Output the (X, Y) coordinate of the center of the cell containing the given text.  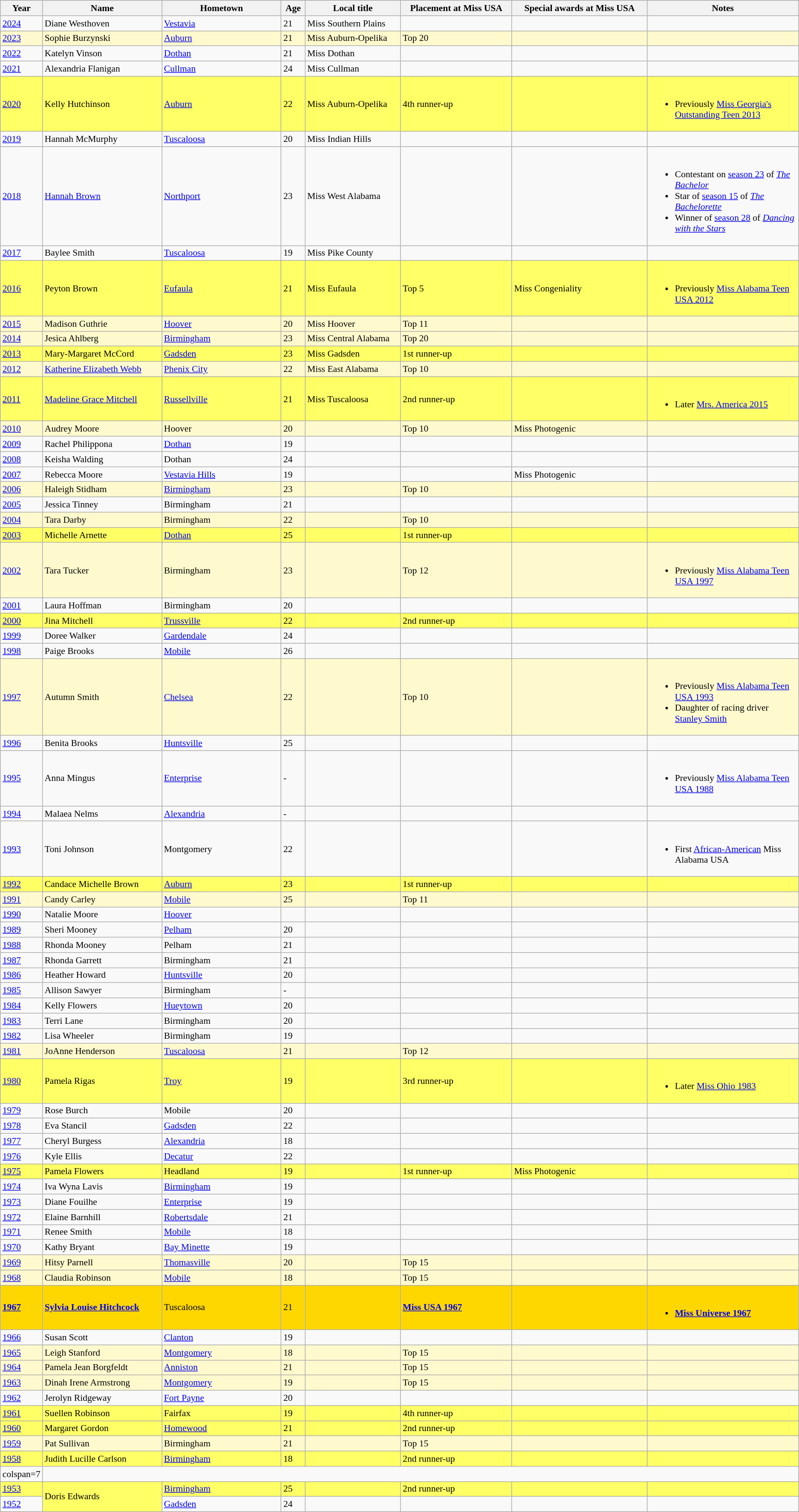
Katherine Elizabeth Webb (102, 369)
Miss Central Alabama (353, 339)
Miss West Alabama (353, 196)
Pat Sullivan (102, 1444)
Haleigh Stidham (102, 490)
Hueytown (222, 1006)
1976 (21, 1156)
2003 (21, 535)
1986 (21, 975)
Kathy Bryant (102, 1247)
Placement at Miss USA (456, 8)
Rose Burch (102, 1111)
1978 (21, 1126)
Rachel Philippona (102, 444)
Miss Universe 1967 (723, 1308)
2019 (21, 139)
Elaine Barnhill (102, 1217)
1999 (21, 636)
1967 (21, 1308)
Rebecca Moore (102, 475)
1983 (21, 1021)
1981 (21, 1051)
Eva Stancil (102, 1126)
Renee Smith (102, 1232)
2008 (21, 459)
Miss Southern Plains (353, 23)
Benita Brooks (102, 743)
1991 (21, 899)
Tara Darby (102, 520)
Homewood (222, 1428)
1953 (21, 1489)
Miss East Alabama (353, 369)
1960 (21, 1428)
Trussville (222, 621)
2020 (21, 104)
Later Miss Ohio 1983 (723, 1081)
2009 (21, 444)
Contestant on season 23 of The BachelorStar of season 15 of The BacheloretteWinner of season 28 of Dancing with the Stars (723, 196)
1995 (21, 778)
Malaea Nelms (102, 814)
Headland (222, 1172)
1996 (21, 743)
1988 (21, 945)
Special awards at Miss USA (580, 8)
Miss Indian Hills (353, 139)
Laura Hoffman (102, 606)
Jina Mitchell (102, 621)
1971 (21, 1232)
Name (102, 8)
2017 (21, 253)
2002 (21, 570)
Miss Congeniality (580, 288)
Anna Mingus (102, 778)
Miss Cullman (353, 69)
Troy (222, 1081)
Rhonda Mooney (102, 945)
Heather Howard (102, 975)
Doris Edwards (102, 1496)
Vestavia Hills (222, 475)
JoAnne Henderson (102, 1051)
2014 (21, 339)
Paige Brooks (102, 651)
Margaret Gordon (102, 1428)
Candy Carley (102, 899)
1958 (21, 1459)
1989 (21, 930)
2006 (21, 490)
First African-American Miss Alabama USA (723, 849)
Miss Eufaula (353, 288)
Eufaula (222, 288)
Candace Michelle Brown (102, 884)
1968 (21, 1278)
3rd runner-up (456, 1081)
Jessica Tinney (102, 505)
Bay Minette (222, 1247)
1952 (21, 1504)
2011 (21, 399)
Top 5 (456, 288)
Mary-Margaret McCord (102, 354)
2022 (21, 54)
2018 (21, 196)
Madison Guthrie (102, 324)
Judith Lucille Carlson (102, 1459)
1987 (21, 960)
Sophie Burzynski (102, 38)
Pamela Flowers (102, 1172)
Cullman (222, 69)
Previously Miss Alabama Teen USA 2012 (723, 288)
1992 (21, 884)
Northport (222, 196)
Chelsea (222, 697)
1959 (21, 1444)
1990 (21, 915)
2012 (21, 369)
Previously Miss Alabama Teen USA 1993Daughter of racing driver Stanley Smith (723, 697)
Iva Wyna Lavis (102, 1187)
1961 (21, 1413)
1985 (21, 991)
Pamela Rigas (102, 1081)
Natalie Moore (102, 915)
1966 (21, 1337)
Allison Sawyer (102, 991)
Miss Tuscaloosa (353, 399)
Susan Scott (102, 1337)
1964 (21, 1368)
2000 (21, 621)
1965 (21, 1353)
Leigh Stanford (102, 1353)
1969 (21, 1263)
2024 (21, 23)
Alexandria Flanigan (102, 69)
2004 (21, 520)
2023 (21, 38)
1970 (21, 1247)
Diane Westhoven (102, 23)
Kyle Ellis (102, 1156)
2007 (21, 475)
Dinah Irene Armstrong (102, 1383)
Tara Tucker (102, 570)
Jesica Ahlberg (102, 339)
1972 (21, 1217)
Rhonda Garrett (102, 960)
1975 (21, 1172)
Previously Miss Alabama Teen USA 1997 (723, 570)
Thomasville (222, 1263)
Russellville (222, 399)
Hitsy Parnell (102, 1263)
Later Mrs. America 2015 (723, 399)
1973 (21, 1202)
Notes (723, 8)
1963 (21, 1383)
Fort Payne (222, 1398)
Doree Walker (102, 636)
Autumn Smith (102, 697)
Previously Miss Georgia's Outstanding Teen 2013 (723, 104)
1997 (21, 697)
Clanton (222, 1337)
Gardendale (222, 636)
Claudia Robinson (102, 1278)
1980 (21, 1081)
Vestavia (222, 23)
Toni Johnson (102, 849)
Sheri Mooney (102, 930)
Hometown (222, 8)
1993 (21, 849)
Miss Gadsden (353, 354)
colspan=7 (21, 1474)
Kelly Flowers (102, 1006)
Miss Hoover (353, 324)
1982 (21, 1036)
Previously Miss Alabama Teen USA 1988 (723, 778)
Anniston (222, 1368)
Jerolyn Ridgeway (102, 1398)
1974 (21, 1187)
Fairfax (222, 1413)
2001 (21, 606)
Katelyn Vinson (102, 54)
1994 (21, 814)
2010 (21, 429)
Diane Fouilhe (102, 1202)
Michelle Arnette (102, 535)
1984 (21, 1006)
Miss USA 1967 (456, 1308)
Hannah McMurphy (102, 139)
Peyton Brown (102, 288)
2016 (21, 288)
Phenix City (222, 369)
1977 (21, 1141)
Age (293, 8)
Audrey Moore (102, 429)
Local title (353, 8)
Decatur (222, 1156)
Keisha Walding (102, 459)
Miss Dothan (353, 54)
Kelly Hutchinson (102, 104)
1979 (21, 1111)
2021 (21, 69)
Cheryl Burgess (102, 1141)
2013 (21, 354)
2005 (21, 505)
Lisa Wheeler (102, 1036)
Miss Pike County (353, 253)
1998 (21, 651)
Pamela Jean Borgfeldt (102, 1368)
Baylee Smith (102, 253)
1962 (21, 1398)
26 (293, 651)
2015 (21, 324)
Robertsdale (222, 1217)
Madeline Grace Mitchell (102, 399)
Terri Lane (102, 1021)
Year (21, 8)
Hannah Brown (102, 196)
Suellen Robinson (102, 1413)
Sylvia Louise Hitchcock (102, 1308)
